Search for the cell housing the specified text and yield its (x, y) center coordinate. 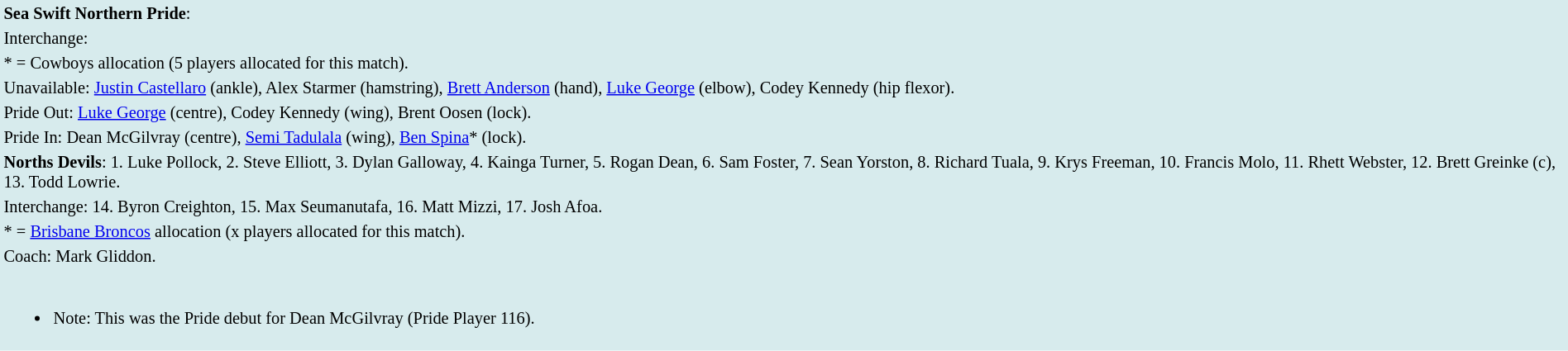
* = Cowboys allocation (5 players allocated for this match). (784, 63)
Pride Out: Luke George (centre), Codey Kennedy (wing), Brent Oosen (lock). (784, 112)
Sea Swift Northern Pride: (784, 13)
Coach: Mark Gliddon. (784, 256)
Note: This was the Pride debut for Dean McGilvray (Pride Player 116). (784, 308)
Pride In: Dean McGilvray (centre), Semi Tadulala (wing), Ben Spina* (lock). (784, 137)
Interchange: (784, 38)
Interchange: 14. Byron Creighton, 15. Max Seumanutafa, 16. Matt Mizzi, 17. Josh Afoa. (784, 206)
* = Brisbane Broncos allocation (x players allocated for this match). (784, 231)
Unavailable: Justin Castellaro (ankle), Alex Starmer (hamstring), Brett Anderson (hand), Luke George (elbow), Codey Kennedy (hip flexor). (784, 88)
